Return (X, Y) of the center of cell containing provided text 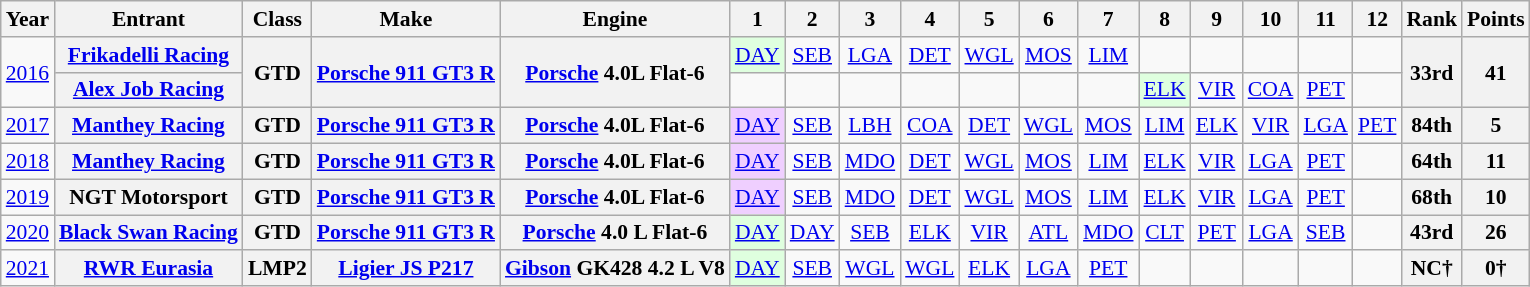
2 (812, 19)
LBH (870, 126)
6 (1048, 19)
Class (278, 19)
ATL (1048, 233)
12 (1378, 19)
Make (406, 19)
2018 (28, 162)
1 (758, 19)
2017 (28, 126)
Alex Job Racing (148, 90)
2016 (28, 72)
33rd (1432, 72)
26 (1496, 233)
3 (870, 19)
Gibson GK428 4.2 L V8 (615, 269)
Ligier JS P217 (406, 269)
4 (930, 19)
Engine (615, 19)
LMP2 (278, 269)
CLT (1165, 233)
9 (1217, 19)
43rd (1432, 233)
NC† (1432, 269)
Rank (1432, 19)
2020 (28, 233)
41 (1496, 72)
84th (1432, 126)
Points (1496, 19)
Frikadelli Racing (148, 55)
NGT Motorsport (148, 197)
Year (28, 19)
RWR Eurasia (148, 269)
0† (1496, 269)
Porsche 4.0 L Flat-6 (615, 233)
68th (1432, 197)
8 (1165, 19)
64th (1432, 162)
2019 (28, 197)
Entrant (148, 19)
7 (1108, 19)
Black Swan Racing (148, 233)
2021 (28, 269)
